Return the (X, Y) coordinate for the center point of the cell that contains the specified text.  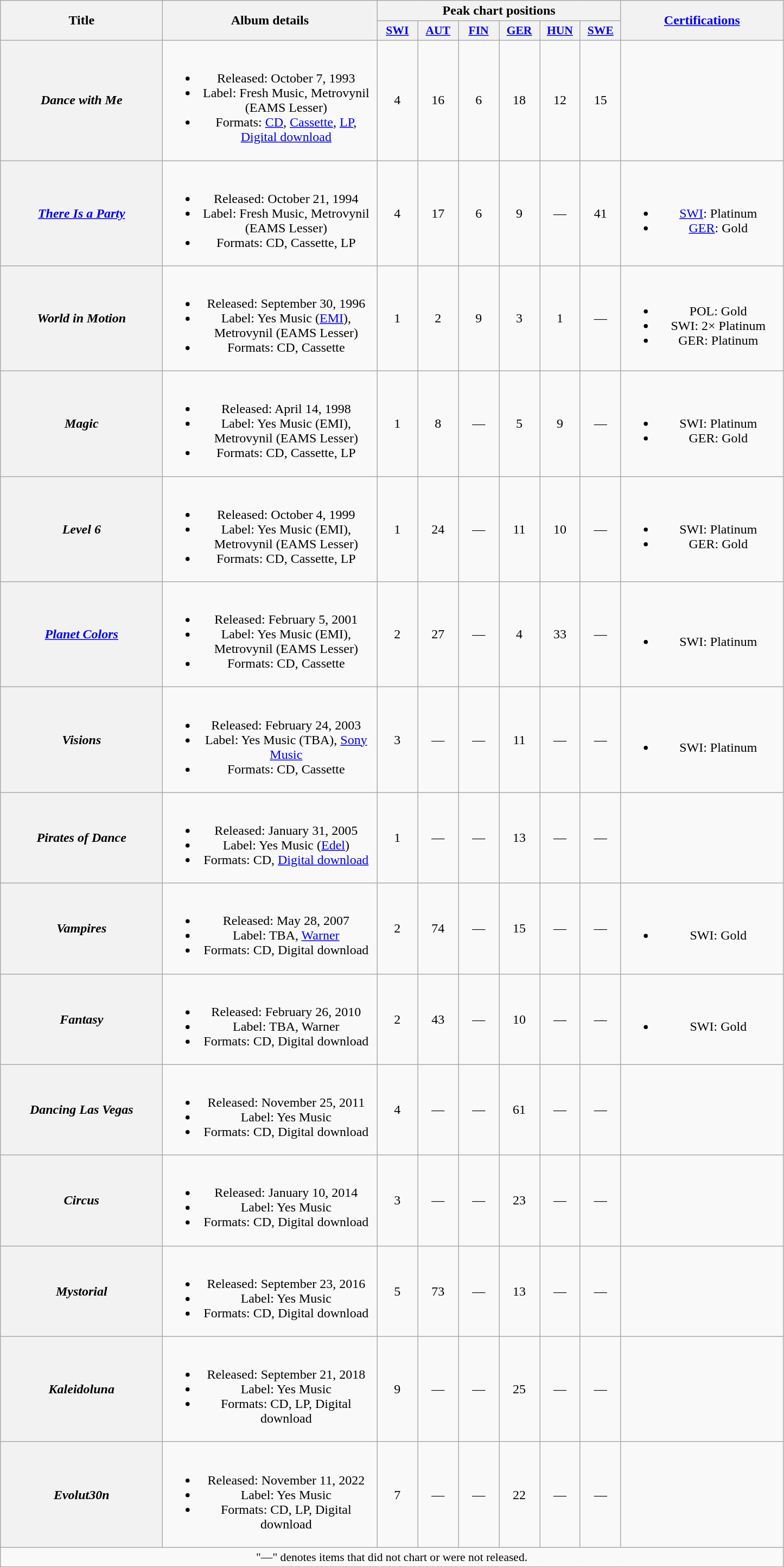
Certifications (702, 21)
Fantasy (81, 1019)
41 (600, 213)
Released: October 21, 1994Label: Fresh Music, Metrovynil (EAMS Lesser)Formats: CD, Cassette, LP (270, 213)
FIN (479, 31)
43 (438, 1019)
SWI (397, 31)
Circus (81, 1201)
74 (438, 928)
Released: November 11, 2022Label: Yes MusicFormats: CD, LP, Digital download (270, 1494)
World in Motion (81, 319)
Album details (270, 21)
HUN (560, 31)
12 (560, 100)
Released: February 5, 2001Label: Yes Music (EMI), Metrovynil (EAMS Lesser)Formats: CD, Cassette (270, 635)
GER (520, 31)
POL: Gold SWI: 2× PlatinumGER: Platinum (702, 319)
Vampires (81, 928)
25 (520, 1389)
17 (438, 213)
Released: February 26, 2010Label: TBA, WarnerFormats: CD, Digital download (270, 1019)
73 (438, 1291)
18 (520, 100)
Level 6 (81, 529)
61 (520, 1109)
Dance with Me (81, 100)
Title (81, 21)
Mystorial (81, 1291)
There Is a Party (81, 213)
16 (438, 100)
"—" denotes items that did not chart or were not released. (392, 1557)
AUT (438, 31)
Peak chart positions (499, 11)
Released: January 10, 2014Label: Yes MusicFormats: CD, Digital download (270, 1201)
Magic (81, 424)
23 (520, 1201)
Released: November 25, 2011Label: Yes MusicFormats: CD, Digital download (270, 1109)
Released: September 21, 2018Label: Yes MusicFormats: CD, LP, Digital download (270, 1389)
27 (438, 635)
24 (438, 529)
Released: September 23, 2016Label: Yes MusicFormats: CD, Digital download (270, 1291)
Released: September 30, 1996Label: Yes Music (EMI), Metrovynil (EAMS Lesser)Formats: CD, Cassette (270, 319)
Evolut30n (81, 1494)
Pirates of Dance (81, 838)
Kaleidoluna (81, 1389)
33 (560, 635)
Dancing Las Vegas (81, 1109)
Released: January 31, 2005Label: Yes Music (Edel)Formats: CD, Digital download (270, 838)
Released: April 14, 1998Label: Yes Music (EMI), Metrovynil (EAMS Lesser)Formats: CD, Cassette, LP (270, 424)
8 (438, 424)
7 (397, 1494)
Released: February 24, 2003Label: Yes Music (TBA), Sony MusicFormats: CD, Cassette (270, 740)
Planet Colors (81, 635)
Released: October 7, 1993Label: Fresh Music, Metrovynil (EAMS Lesser)Formats: CD, Cassette, LP, Digital download (270, 100)
Released: October 4, 1999Label: Yes Music (EMI), Metrovynil (EAMS Lesser)Formats: CD, Cassette, LP (270, 529)
Released: May 28, 2007Label: TBA, WarnerFormats: CD, Digital download (270, 928)
22 (520, 1494)
SWE (600, 31)
Visions (81, 740)
